For the text-containing cell, return its midpoint in [X, Y] coordinate format. 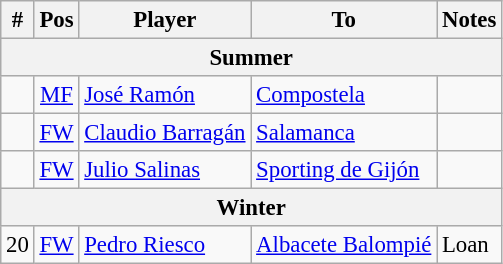
To [344, 20]
Loan [470, 245]
20 [18, 245]
Claudio Barragán [165, 133]
Notes [470, 20]
Pedro Riesco [165, 245]
MF [56, 95]
Julio Salinas [165, 170]
Albacete Balompié [344, 245]
José Ramón [165, 95]
Salamanca [344, 133]
Player [165, 20]
# [18, 20]
Winter [252, 208]
Summer [252, 58]
Pos [56, 20]
Sporting de Gijón [344, 170]
Compostela [344, 95]
